Search for the cell housing the specified text and yield its [x, y] center coordinate. 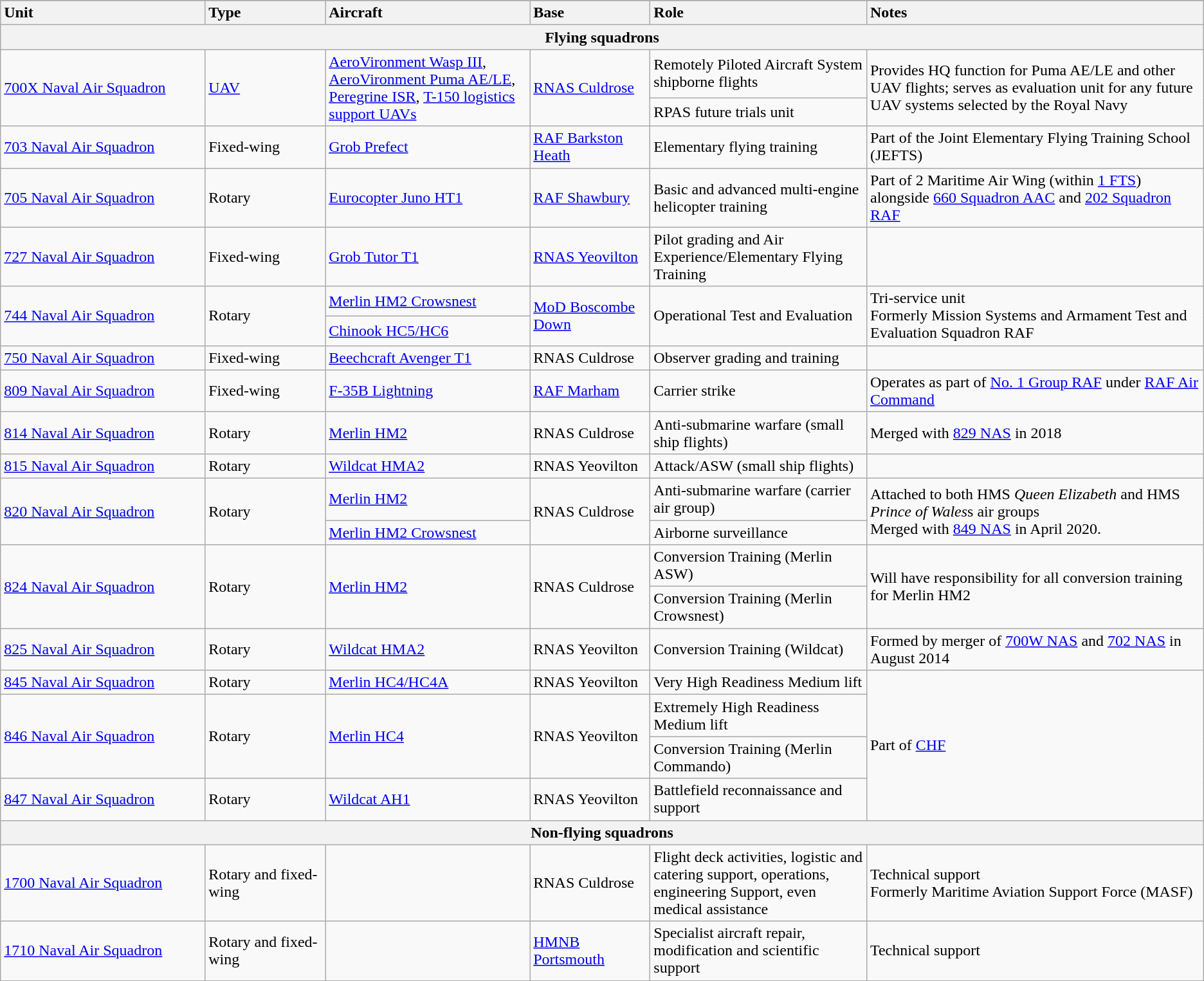
Part of the Joint Elementary Flying Training School (JEFTS) [1035, 147]
RAF Barkston Heath [590, 147]
Flying squadrons [602, 37]
Merlin HC4/HC4A [428, 683]
Part of 2 Maritime Air Wing (within 1 FTS) alongside 660 Squadron AAC and 202 Squadron RAF [1035, 197]
Conversion Training (Merlin ASW) [759, 566]
Airborne surveillance [759, 532]
727 Naval Air Squadron [103, 257]
Notes [1035, 13]
824 Naval Air Squadron [103, 587]
Eurocopter Juno HT1 [428, 197]
Type [265, 13]
820 Naval Air Squadron [103, 511]
Specialist aircraft repair, modification and scientific support [759, 951]
Chinook HC5/HC6 [428, 331]
Merged with 829 NAS in 2018 [1035, 432]
HMNB Portsmouth [590, 951]
Base [590, 13]
1700 Naval Air Squadron [103, 883]
F-35B Lightning [428, 391]
Extremely High Readiness Medium lift [759, 715]
Operates as part of No. 1 Group RAF under RAF Air Command [1035, 391]
Role [759, 13]
RAF Shawbury [590, 197]
Merlin HC4 [428, 737]
Operational Test and Evaluation [759, 316]
Very High Readiness Medium lift [759, 683]
Elementary flying training [759, 147]
Grob Prefect [428, 147]
Grob Tutor T1 [428, 257]
Carrier strike [759, 391]
Formed by merger of 700W NAS and 702 NAS in August 2014 [1035, 650]
Conversion Training (Merlin Commando) [759, 758]
Part of CHF [1035, 745]
Anti-submarine warfare (small ship flights) [759, 432]
Wildcat AH1 [428, 799]
825 Naval Air Squadron [103, 650]
Beechcraft Avenger T1 [428, 358]
814 Naval Air Squadron [103, 432]
Anti-submarine warfare (carrier air group) [759, 499]
Unit [103, 13]
705 Naval Air Squadron [103, 197]
Technical supportFormerly Maritime Aviation Support Force (MASF) [1035, 883]
Attached to both HMS Queen Elizabeth and HMS Prince of Waless air groupsMerged with 849 NAS in April 2020. [1035, 511]
Pilot grading and Air Experience/Elementary Flying Training [759, 257]
Attack/ASW (small ship flights) [759, 466]
700X Naval Air Squadron [103, 87]
Basic and advanced multi-engine helicopter training [759, 197]
847 Naval Air Squadron [103, 799]
RAF Marham [590, 391]
815 Naval Air Squadron [103, 466]
809 Naval Air Squadron [103, 391]
Battlefield reconnaissance and support [759, 799]
744 Naval Air Squadron [103, 316]
Will have responsibility for all conversion training for Merlin HM2 [1035, 587]
Remotely Piloted Aircraft System shipborne flights [759, 73]
RPAS future trials unit [759, 112]
750 Naval Air Squadron [103, 358]
Flight deck activities, logistic and catering support, operations, engineering Support, even medical assistance [759, 883]
Conversion Training (Wildcat) [759, 650]
Observer grading and training [759, 358]
846 Naval Air Squadron [103, 737]
AeroVironment Wasp III, AeroVironment Puma AE/LE, Peregrine ISR, T-150 logistics support UAVs [428, 87]
Provides HQ function for Puma AE/LE and other UAV flights; serves as evaluation unit for any future UAV systems selected by the Royal Navy [1035, 87]
MoD Boscombe Down [590, 316]
Tri-service unitFormerly Mission Systems and Armament Test and Evaluation Squadron RAF [1035, 316]
Non-flying squadrons [602, 832]
UAV [265, 87]
1710 Naval Air Squadron [103, 951]
Technical support [1035, 951]
845 Naval Air Squadron [103, 683]
Conversion Training (Merlin Crowsnest) [759, 607]
Aircraft [428, 13]
703 Naval Air Squadron [103, 147]
